For the text-containing cell, return its midpoint in [X, Y] coordinate format. 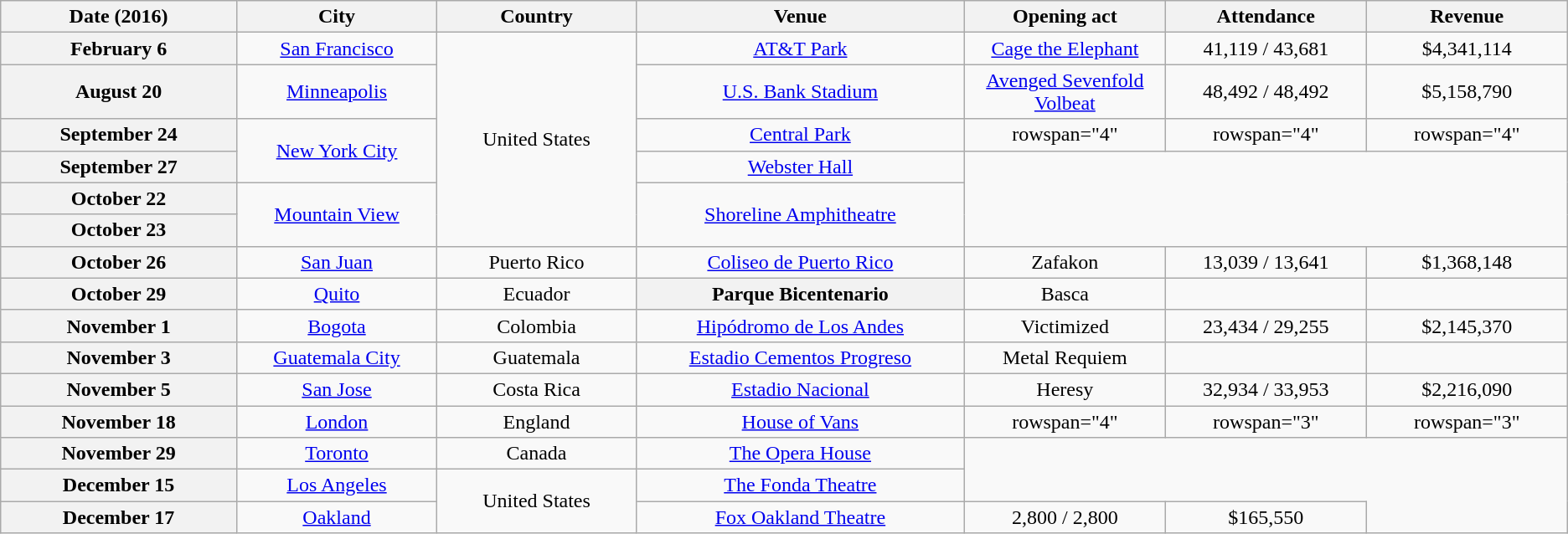
November 3 [119, 357]
Oakland [337, 517]
Zafakon [1065, 262]
Coliseo de Puerto Rico [800, 262]
$4,341,114 [1467, 49]
Estadio Cementos Progreso [800, 357]
Toronto [337, 454]
Parque Bicentenario [800, 294]
Venue [800, 17]
Heresy [1065, 389]
October 23 [119, 230]
August 20 [119, 92]
The Opera House [800, 454]
$165,550 [1266, 517]
Central Park [800, 135]
London [337, 421]
Shoreline Amphitheatre [800, 214]
Webster Hall [800, 167]
41,119 / 43,681 [1266, 49]
October 22 [119, 198]
Date (2016) [119, 17]
November 29 [119, 454]
Basca [1065, 294]
City [337, 17]
32,934 / 33,953 [1266, 389]
Canada [537, 454]
England [537, 421]
October 29 [119, 294]
October 26 [119, 262]
Country [537, 17]
December 15 [119, 485]
Puerto Rico [537, 262]
Hipódromo de Los Andes [800, 326]
Quito [337, 294]
New York City [337, 151]
23,434 / 29,255 [1266, 326]
13,039 / 13,641 [1266, 262]
Fox Oakland Theatre [800, 517]
U.S. Bank Stadium [800, 92]
November 1 [119, 326]
Ecuador [537, 294]
Avenged SevenfoldVolbeat [1065, 92]
Mountain View [337, 214]
AT&T Park [800, 49]
December 17 [119, 517]
Cage the Elephant [1065, 49]
Costa Rica [537, 389]
Bogota [337, 326]
Guatemala [537, 357]
$5,158,790 [1467, 92]
Los Angeles [337, 485]
San Juan [337, 262]
November 5 [119, 389]
November 18 [119, 421]
Attendance [1266, 17]
September 24 [119, 135]
Victimized [1065, 326]
House of Vans [800, 421]
$2,145,370 [1467, 326]
$2,216,090 [1467, 389]
Metal Requiem [1065, 357]
Guatemala City [337, 357]
The Fonda Theatre [800, 485]
48,492 / 48,492 [1266, 92]
San Francisco [337, 49]
San Jose [337, 389]
Opening act [1065, 17]
Estadio Nacional [800, 389]
2,800 / 2,800 [1065, 517]
Minneapolis [337, 92]
September 27 [119, 167]
$1,368,148 [1467, 262]
Revenue [1467, 17]
February 6 [119, 49]
Colombia [537, 326]
